Scan for the cell matching the given text and deliver its [X, Y] coordinate at center. 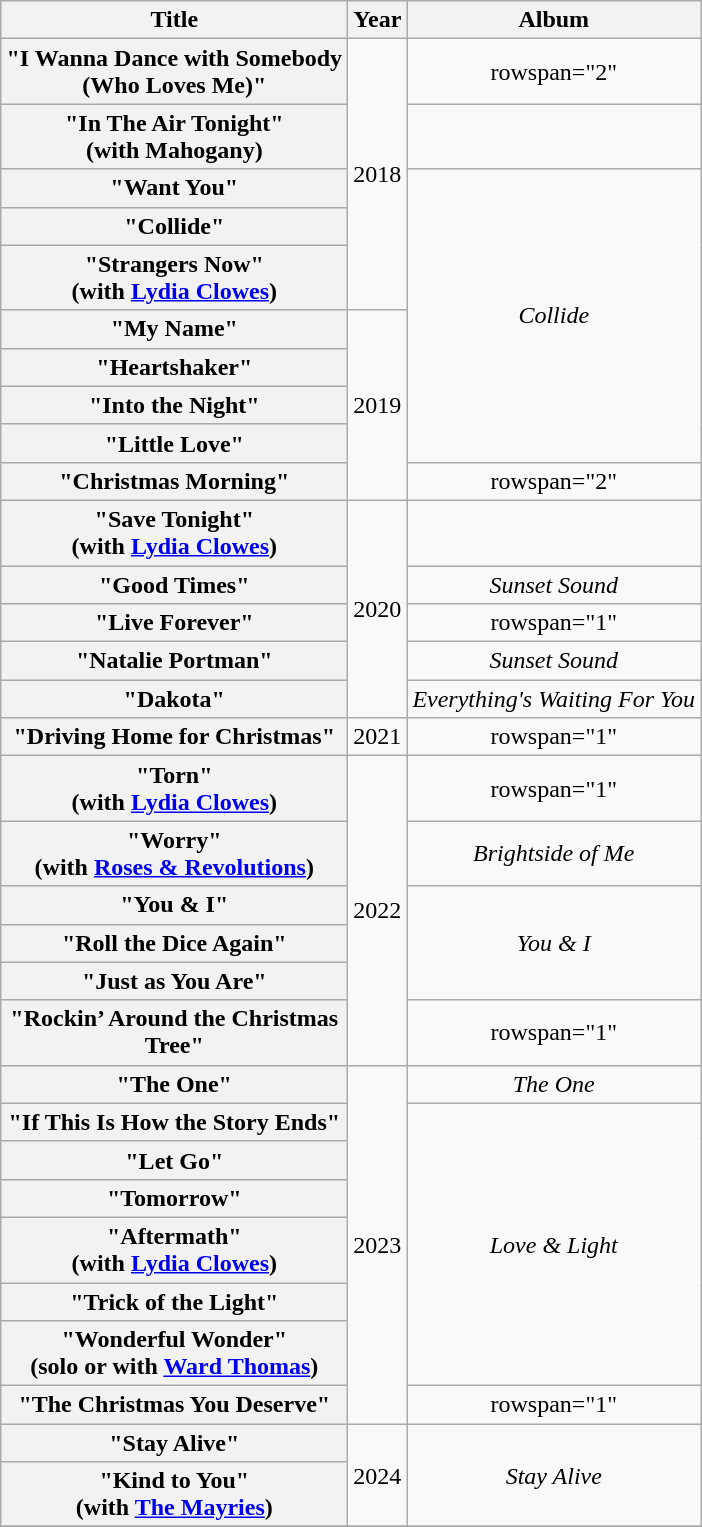
"The One" [174, 1084]
"Aftermath"(with Lydia Clowes) [174, 1250]
"Collide" [174, 226]
"I Wanna Dance with Somebody (Who Loves Me)" [174, 72]
"Natalie Portman" [174, 661]
"Tomorrow" [174, 1198]
Brightside of Me [554, 854]
Title [174, 20]
"Kind to You"(with The Mayries) [174, 1494]
"Into the Night" [174, 405]
"Want You" [174, 188]
"Worry"(with Roses & Revolutions) [174, 854]
"You & I" [174, 905]
2018 [378, 174]
Year [378, 20]
2019 [378, 405]
2023 [378, 1244]
"Rockin’ Around the Christmas Tree" [174, 1032]
Stay Alive [554, 1476]
"Let Go" [174, 1160]
"Christmas Morning" [174, 481]
"Torn"(with Lydia Clowes) [174, 788]
"Strangers Now"(with Lydia Clowes) [174, 278]
"Dakota" [174, 699]
"Roll the Dice Again" [174, 943]
The One [554, 1084]
Everything's Waiting For You [554, 699]
"Wonderful Wonder"(solo or with Ward Thomas) [174, 1354]
You & I [554, 943]
2020 [378, 608]
"The Christmas You Deserve" [174, 1405]
Collide [554, 316]
"My Name" [174, 329]
"Heartshaker" [174, 367]
Love & Light [554, 1244]
"Stay Alive" [174, 1443]
"Little Love" [174, 443]
"Trick of the Light" [174, 1301]
2024 [378, 1476]
Album [554, 20]
2021 [378, 737]
2022 [378, 910]
"Driving Home for Christmas" [174, 737]
"Save Tonight"(with Lydia Clowes) [174, 532]
"In The Air Tonight"(with Mahogany) [174, 136]
"If This Is How the Story Ends" [174, 1122]
"Just as You Are" [174, 981]
"Live Forever" [174, 623]
"Good Times" [174, 585]
